Determine the [X, Y] coordinate at the center of the cell enclosing the given text.  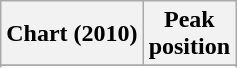
Peakposition [189, 34]
Chart (2010) [72, 34]
